Return [X, Y] of the center of cell containing provided text 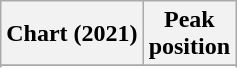
Peakposition [189, 34]
Chart (2021) [72, 34]
